Find where the given text appears and provide that cell's center as (x, y) coordinate. 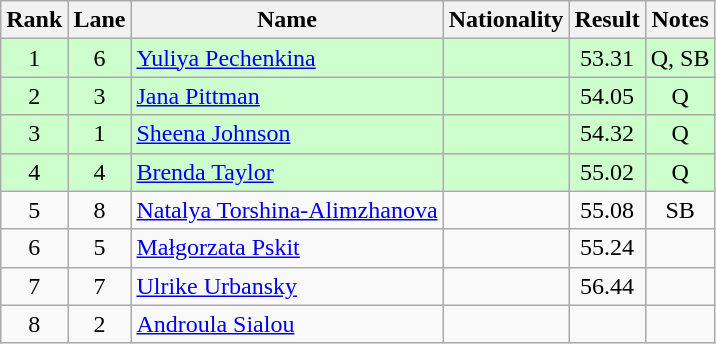
Jana Pittman (287, 96)
Q, SB (680, 58)
55.02 (607, 172)
SB (680, 210)
53.31 (607, 58)
Ulrike Urbansky (287, 286)
Małgorzata Pskit (287, 248)
Brenda Taylor (287, 172)
Lane (100, 20)
56.44 (607, 286)
55.08 (607, 210)
Notes (680, 20)
Nationality (506, 20)
Sheena Johnson (287, 134)
Rank (34, 20)
55.24 (607, 248)
Natalya Torshina-Alimzhanova (287, 210)
Androula Sialou (287, 324)
Name (287, 20)
54.32 (607, 134)
Result (607, 20)
Yuliya Pechenkina (287, 58)
54.05 (607, 96)
